Search for the cell housing the specified text and yield its [x, y] center coordinate. 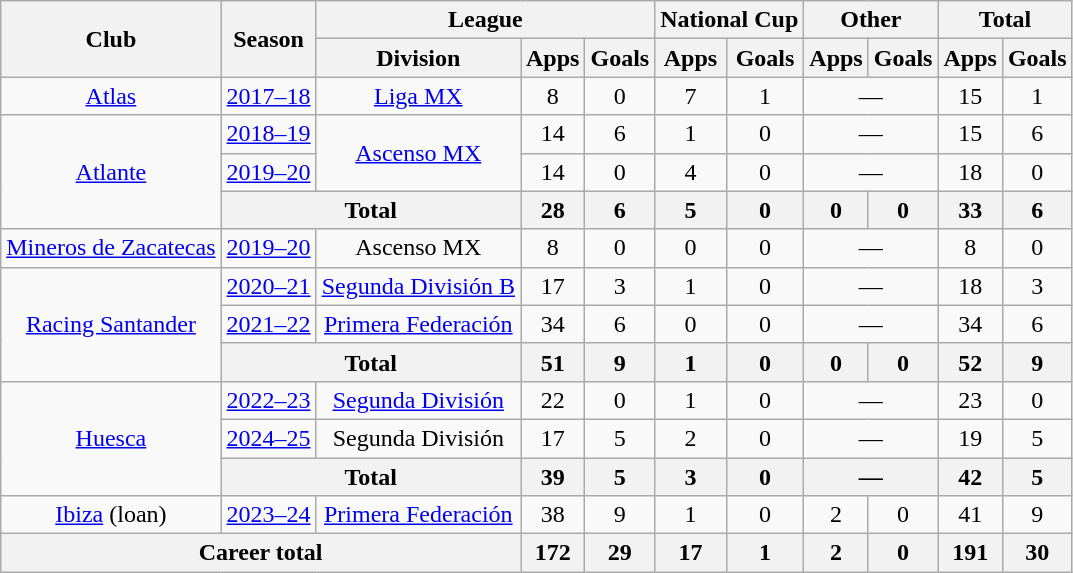
National Cup [730, 20]
Huesca [111, 438]
2018–19 [268, 134]
2017–18 [268, 96]
39 [552, 477]
38 [552, 515]
172 [552, 553]
2021–22 [268, 324]
41 [970, 515]
2022–23 [268, 400]
Other [871, 20]
Career total [261, 553]
Atlas [111, 96]
League [486, 20]
7 [691, 96]
19 [970, 438]
29 [620, 553]
Club [111, 39]
Racing Santander [111, 324]
28 [552, 210]
42 [970, 477]
Mineros de Zacatecas [111, 248]
2023–24 [268, 515]
Season [268, 39]
Division [418, 58]
2024–25 [268, 438]
33 [970, 210]
52 [970, 362]
23 [970, 400]
51 [552, 362]
2020–21 [268, 286]
Segunda División B [418, 286]
191 [970, 553]
Liga MX [418, 96]
30 [1037, 553]
Ibiza (loan) [111, 515]
4 [691, 172]
22 [552, 400]
Atlante [111, 172]
